Capture the cell that displays the provided text and extract its (X, Y) central coordinate. 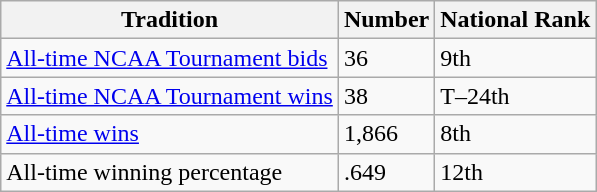
Tradition (170, 20)
T–24th (516, 96)
9th (516, 58)
36 (386, 58)
.649 (386, 172)
All-time NCAA Tournament bids (170, 58)
All-time winning percentage (170, 172)
38 (386, 96)
8th (516, 134)
All-time NCAA Tournament wins (170, 96)
National Rank (516, 20)
12th (516, 172)
Number (386, 20)
1,866 (386, 134)
All-time wins (170, 134)
